Search for the cell housing the specified text and yield its [X, Y] center coordinate. 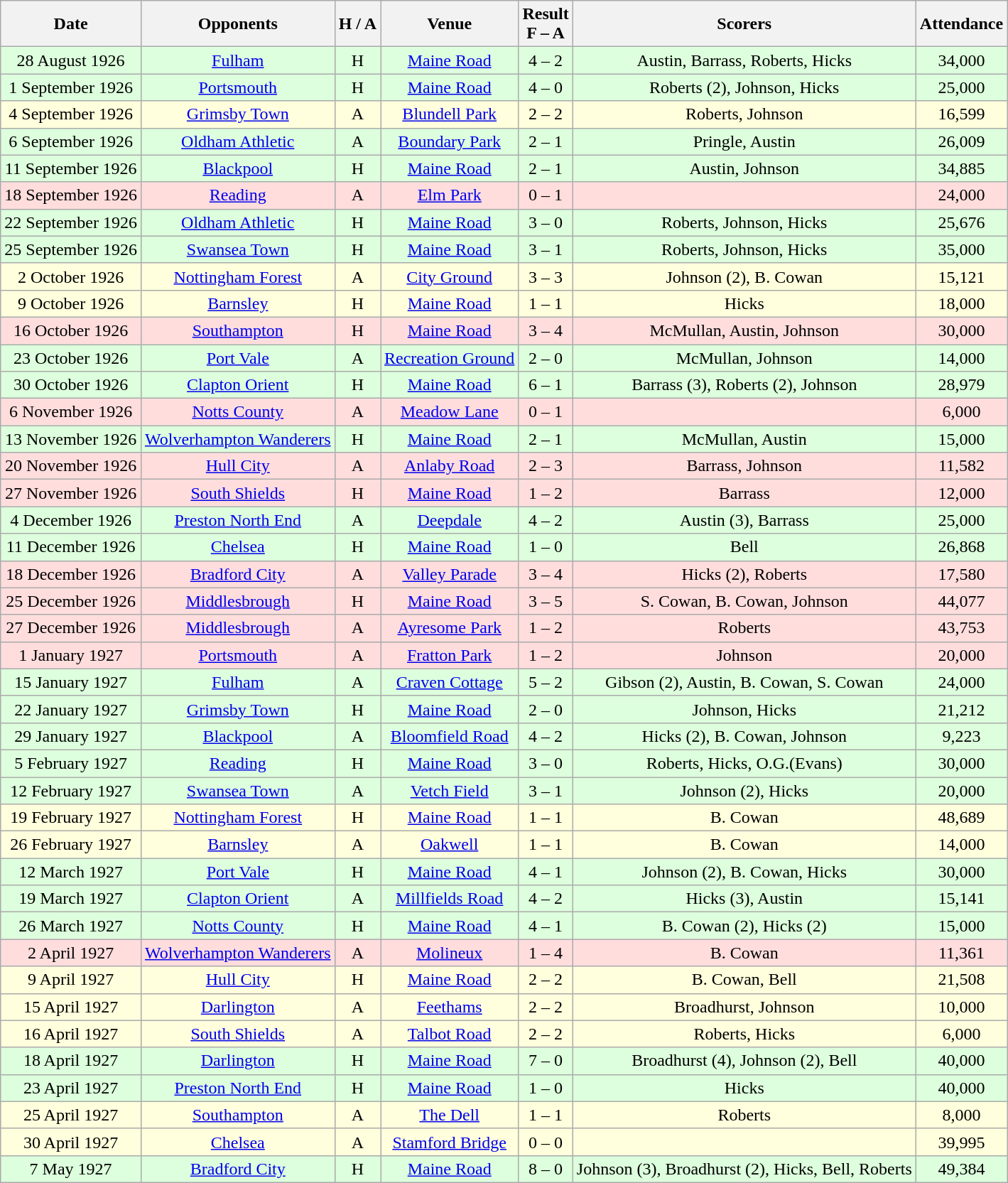
Austin, Barrass, Roberts, Hicks [744, 60]
Johnson (2), B. Cowan [744, 276]
12 March 1927 [71, 872]
Blundell Park [450, 114]
12 February 1927 [71, 791]
5 – 2 [546, 682]
30 October 1926 [71, 385]
Hicks (2), Roberts [744, 574]
Barrass, Johnson [744, 466]
20 November 1926 [71, 466]
McMullan, Austin, Johnson [744, 330]
Craven Cottage [450, 682]
34,000 [961, 60]
25 September 1926 [71, 249]
18 December 1926 [71, 574]
2 – 3 [546, 466]
49,384 [961, 1169]
Gibson (2), Austin, B. Cowan, S. Cowan [744, 682]
1 September 1926 [71, 87]
Barrass (3), Roberts (2), Johnson [744, 385]
Johnson (2), Hicks [744, 791]
28 August 1926 [71, 60]
ResultF – A [546, 24]
Feethams [450, 1007]
5 February 1927 [71, 763]
34,885 [961, 168]
15 April 1927 [71, 1007]
Roberts, Johnson [744, 114]
13 November 1926 [71, 439]
15 January 1927 [71, 682]
Broadhurst (4), Johnson (2), Bell [744, 1061]
10,000 [961, 1007]
Johnson, Hicks [744, 709]
6 September 1926 [71, 141]
11,582 [961, 466]
2 April 1927 [71, 953]
16 October 1926 [71, 330]
Scorers [744, 24]
17,580 [961, 574]
Bloomfield Road [450, 736]
48,689 [961, 818]
McMullan, Austin [744, 439]
7 – 0 [546, 1061]
Roberts, Hicks, O.G.(Evans) [744, 763]
Pringle, Austin [744, 141]
7 May 1927 [71, 1169]
22 September 1926 [71, 222]
Oakwell [450, 845]
2 October 1926 [71, 276]
27 December 1926 [71, 628]
Ayresome Park [450, 628]
26,868 [961, 547]
25,676 [961, 222]
B. Cowan, Bell [744, 980]
8 – 0 [546, 1169]
11 December 1926 [71, 547]
28,979 [961, 385]
Broadhurst, Johnson [744, 1007]
Stamford Bridge [450, 1142]
12,000 [961, 493]
Johnson (3), Broadhurst (2), Hicks, Bell, Roberts [744, 1169]
McMullan, Johnson [744, 357]
22 January 1927 [71, 709]
27 November 1926 [71, 493]
18 April 1927 [71, 1061]
Anlaby Road [450, 466]
Barrass [744, 493]
19 March 1927 [71, 899]
Johnson (2), B. Cowan, Hicks [744, 872]
44,077 [961, 601]
3 – 3 [546, 276]
8,000 [961, 1115]
City Ground [450, 276]
Vetch Field [450, 791]
9,223 [961, 736]
Fratton Park [450, 655]
4 December 1926 [71, 520]
11 September 1926 [71, 168]
9 April 1927 [71, 980]
Molineux [450, 953]
The Dell [450, 1115]
26 March 1927 [71, 926]
Bell [744, 547]
43,753 [961, 628]
23 April 1927 [71, 1088]
3 – 5 [546, 601]
15,141 [961, 899]
S. Cowan, B. Cowan, Johnson [744, 601]
1 – 4 [546, 953]
B. Cowan (2), Hicks (2) [744, 926]
18,000 [961, 303]
1 January 1927 [71, 655]
25 December 1926 [71, 601]
Attendance [961, 24]
18 September 1926 [71, 195]
26 February 1927 [71, 845]
Elm Park [450, 195]
9 October 1926 [71, 303]
26,009 [961, 141]
6 November 1926 [71, 412]
Austin (3), Barrass [744, 520]
35,000 [961, 249]
Hicks (2), B. Cowan, Johnson [744, 736]
Venue [450, 24]
21,508 [961, 980]
15,121 [961, 276]
Austin, Johnson [744, 168]
21,212 [961, 709]
Roberts, Hicks [744, 1034]
Meadow Lane [450, 412]
19 February 1927 [71, 818]
16 April 1927 [71, 1034]
0 – 0 [546, 1142]
Roberts (2), Johnson, Hicks [744, 87]
6 – 1 [546, 385]
25 April 1927 [71, 1115]
Valley Parade [450, 574]
30 April 1927 [71, 1142]
Boundary Park [450, 141]
Recreation Ground [450, 357]
11,361 [961, 953]
Millfields Road [450, 899]
29 January 1927 [71, 736]
4 September 1926 [71, 114]
Hicks (3), Austin [744, 899]
Opponents [237, 24]
Date [71, 24]
Talbot Road [450, 1034]
H / A [357, 24]
Johnson [744, 655]
Deepdale [450, 520]
23 October 1926 [71, 357]
16,599 [961, 114]
39,995 [961, 1142]
4 – 0 [546, 87]
